Locate the cell with the specified text and output its [x, y] center coordinate. 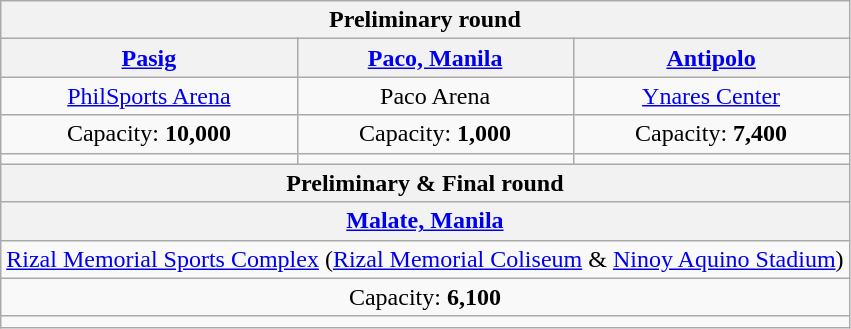
Malate, Manila [425, 221]
Rizal Memorial Sports Complex (Rizal Memorial Coliseum & Ninoy Aquino Stadium) [425, 259]
Paco, Manila [435, 58]
Ynares Center [711, 96]
Capacity: 7,400 [711, 134]
Capacity: 6,100 [425, 297]
Preliminary & Final round [425, 183]
Antipolo [711, 58]
Capacity: 1,000 [435, 134]
Preliminary round [425, 20]
PhilSports Arena [149, 96]
Pasig [149, 58]
Paco Arena [435, 96]
Capacity: 10,000 [149, 134]
